For the text-containing cell, return its midpoint in (X, Y) coordinate format. 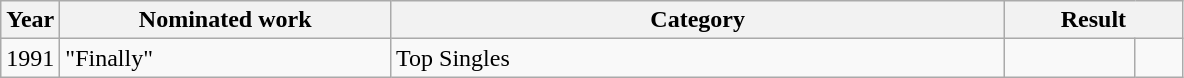
1991 (30, 58)
Category (698, 20)
"Finally" (226, 58)
Top Singles (698, 58)
Nominated work (226, 20)
Result (1094, 20)
Year (30, 20)
